Scan for the cell matching the given text and deliver its (x, y) coordinate at center. 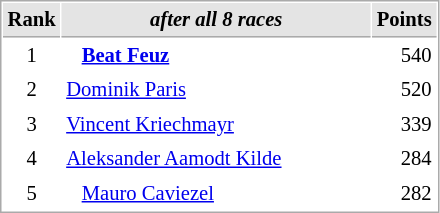
4 (32, 158)
Mauro Caviezel (216, 194)
Rank (32, 20)
Dominik Paris (216, 90)
284 (404, 158)
5 (32, 194)
Points (404, 20)
2 (32, 90)
3 (32, 124)
282 (404, 194)
339 (404, 124)
540 (404, 56)
Aleksander Aamodt Kilde (216, 158)
Vincent Kriechmayr (216, 124)
520 (404, 90)
Beat Feuz (216, 56)
1 (32, 56)
after all 8 races (216, 20)
